Search for the cell housing the specified text and yield its (x, y) center coordinate. 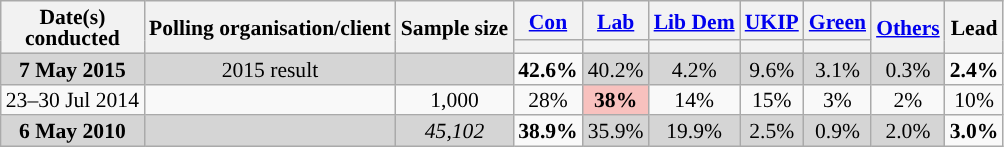
9.6% (772, 68)
15% (772, 100)
3% (838, 100)
6 May 2010 (72, 132)
40.2% (616, 68)
Con (548, 20)
14% (694, 100)
19.9% (694, 132)
UKIP (772, 20)
1,000 (454, 100)
Lead (974, 27)
2.4% (974, 68)
3.0% (974, 132)
0.3% (908, 68)
Sample size (454, 27)
4.2% (694, 68)
2015 result (270, 68)
2.5% (772, 132)
38% (616, 100)
2.0% (908, 132)
Polling organisation/client (270, 27)
7 May 2015 (72, 68)
2% (908, 100)
35.9% (616, 132)
0.9% (838, 132)
Lib Dem (694, 20)
Lab (616, 20)
23–30 Jul 2014 (72, 100)
10% (974, 100)
Others (908, 27)
38.9% (548, 132)
28% (548, 100)
42.6% (548, 68)
Green (838, 20)
Date(s)conducted (72, 27)
45,102 (454, 132)
3.1% (838, 68)
